Identify which cell holds the provided text, then report its [X, Y] central coordinate. 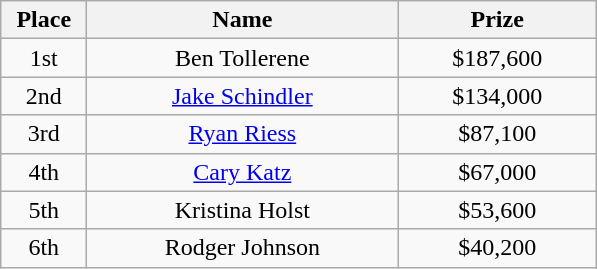
Kristina Holst [242, 210]
6th [44, 248]
4th [44, 172]
$53,600 [498, 210]
Jake Schindler [242, 96]
Ben Tollerene [242, 58]
2nd [44, 96]
$187,600 [498, 58]
Place [44, 20]
3rd [44, 134]
Rodger Johnson [242, 248]
Ryan Riess [242, 134]
Cary Katz [242, 172]
$87,100 [498, 134]
$134,000 [498, 96]
5th [44, 210]
Name [242, 20]
Prize [498, 20]
1st [44, 58]
$40,200 [498, 248]
$67,000 [498, 172]
